Identify which cell holds the provided text, then report its [X, Y] central coordinate. 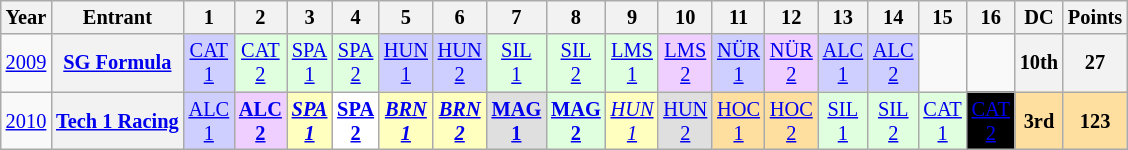
LMS2 [685, 63]
LMS1 [632, 63]
11 [738, 17]
7 [517, 17]
2 [260, 17]
HOC2 [792, 121]
14 [893, 17]
4 [356, 17]
2010 [26, 121]
BRN1 [406, 121]
6 [460, 17]
NÜR2 [792, 63]
BRN2 [460, 121]
Tech 1 Racing [117, 121]
15 [942, 17]
HOC1 [738, 121]
123 [1095, 121]
9 [632, 17]
5 [406, 17]
3 [310, 17]
Points [1095, 17]
1 [209, 17]
MAG2 [576, 121]
2009 [26, 63]
DC [1039, 17]
3rd [1039, 121]
SG Formula [117, 63]
Entrant [117, 17]
27 [1095, 63]
12 [792, 17]
10th [1039, 63]
NÜR1 [738, 63]
10 [685, 17]
13 [843, 17]
8 [576, 17]
16 [991, 17]
Year [26, 17]
MAG1 [517, 121]
